Output the [X, Y] coordinate of the center of the cell containing the given text.  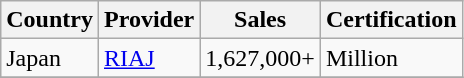
Sales [260, 20]
Million [391, 58]
RIAJ [148, 58]
1,627,000+ [260, 58]
Country [50, 20]
Certification [391, 20]
Provider [148, 20]
Japan [50, 58]
